Detect which cell encompasses the target text, then output its [x, y] center coordinate. 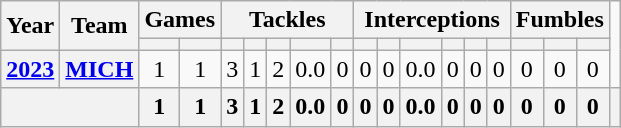
2023 [30, 69]
Interceptions [432, 20]
Year [30, 26]
MICH [100, 69]
Tackles [288, 20]
Team [100, 26]
Fumbles [560, 20]
Games [180, 20]
